Scan for the cell matching the given text and deliver its [X, Y] coordinate at center. 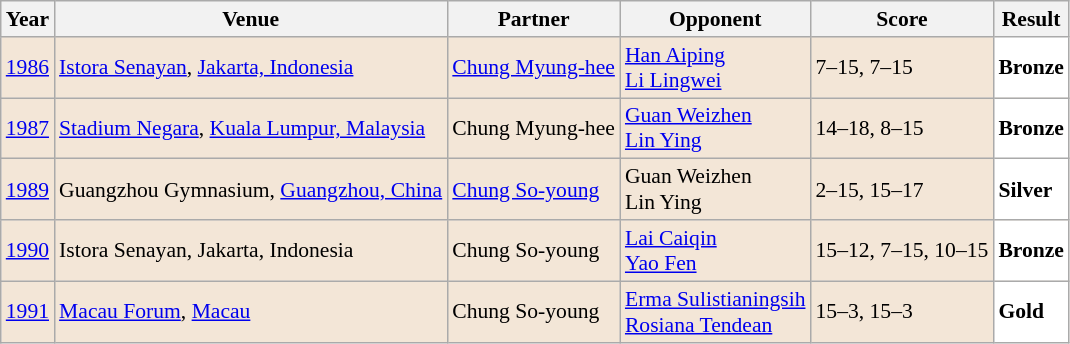
2–15, 15–17 [902, 190]
Erma Sulistianingsih Rosiana Tendean [716, 312]
1986 [28, 68]
Macau Forum, Macau [250, 312]
Result [1031, 19]
Gold [1031, 312]
Partner [534, 19]
Silver [1031, 190]
1989 [28, 190]
Venue [250, 19]
15–12, 7–15, 10–15 [902, 250]
Year [28, 19]
Han Aiping Li Lingwei [716, 68]
Score [902, 19]
Opponent [716, 19]
1990 [28, 250]
Stadium Negara, Kuala Lumpur, Malaysia [250, 128]
14–18, 8–15 [902, 128]
Lai Caiqin Yao Fen [716, 250]
1991 [28, 312]
Guangzhou Gymnasium, Guangzhou, China [250, 190]
15–3, 15–3 [902, 312]
1987 [28, 128]
7–15, 7–15 [902, 68]
